Locate the cell with the specified text and output its (X, Y) center coordinate. 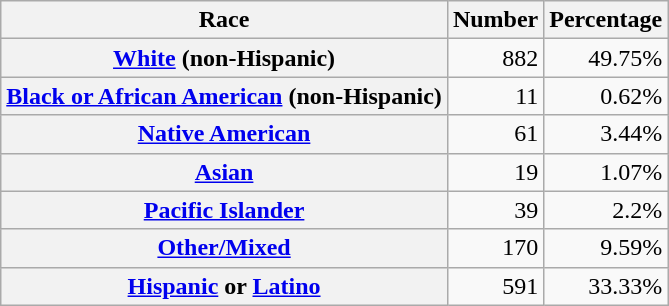
Hispanic or Latino (224, 286)
Pacific Islander (224, 210)
882 (495, 58)
39 (495, 210)
2.2% (606, 210)
White (non-Hispanic) (224, 58)
Percentage (606, 20)
Race (224, 20)
11 (495, 96)
1.07% (606, 172)
3.44% (606, 134)
Number (495, 20)
9.59% (606, 248)
Asian (224, 172)
49.75% (606, 58)
Native American (224, 134)
0.62% (606, 96)
33.33% (606, 286)
19 (495, 172)
Other/Mixed (224, 248)
61 (495, 134)
170 (495, 248)
591 (495, 286)
Black or African American (non-Hispanic) (224, 96)
